Locate the cell with the specified text and output its [x, y] center coordinate. 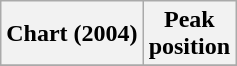
Peak position [189, 34]
Chart (2004) [72, 34]
